Return the (X, Y) coordinate for the center point of the cell that contains the specified text.  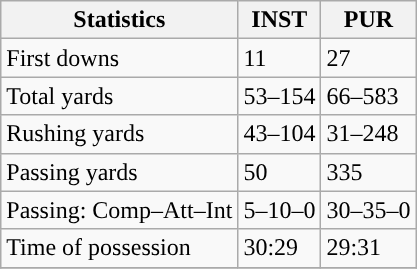
11 (280, 58)
53–154 (280, 96)
50 (280, 172)
29:31 (368, 248)
5–10–0 (280, 210)
PUR (368, 20)
Rushing yards (120, 134)
INST (280, 20)
First downs (120, 58)
30:29 (280, 248)
66–583 (368, 96)
31–248 (368, 134)
Passing yards (120, 172)
43–104 (280, 134)
27 (368, 58)
Passing: Comp–Att–Int (120, 210)
Statistics (120, 20)
30–35–0 (368, 210)
Total yards (120, 96)
Time of possession (120, 248)
335 (368, 172)
